Return (X, Y) of the center of cell containing provided text 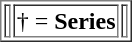
† = Series (66, 20)
